For the text-containing cell, return its midpoint in (x, y) coordinate format. 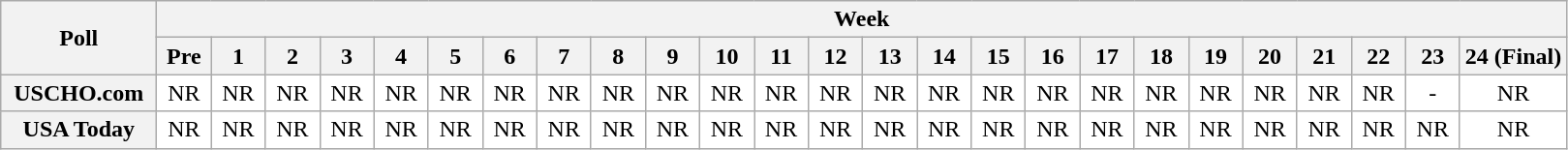
13 (890, 56)
1 (238, 56)
12 (836, 56)
9 (672, 56)
7 (564, 56)
16 (1053, 56)
Week (862, 19)
4 (401, 56)
21 (1324, 56)
USCHO.com (79, 93)
10 (726, 56)
2 (292, 56)
USA Today (79, 130)
18 (1161, 56)
8 (618, 56)
3 (347, 56)
17 (1107, 56)
Poll (79, 38)
20 (1270, 56)
22 (1378, 56)
5 (455, 56)
15 (999, 56)
6 (509, 56)
- (1432, 93)
19 (1215, 56)
Pre (184, 56)
11 (781, 56)
23 (1432, 56)
24 (Final) (1513, 56)
14 (944, 56)
